Search for the cell housing the specified text and yield its [x, y] center coordinate. 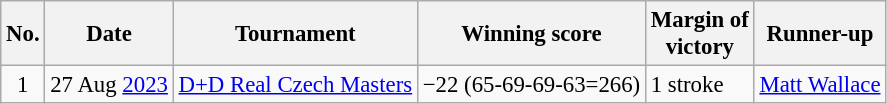
Matt Wallace [820, 85]
Runner-up [820, 34]
No. [23, 34]
Date [109, 34]
Winning score [531, 34]
Margin ofvictory [700, 34]
Tournament [295, 34]
1 stroke [700, 85]
−22 (65-69-69-63=266) [531, 85]
1 [23, 85]
D+D Real Czech Masters [295, 85]
27 Aug 2023 [109, 85]
